Identify which cell holds the provided text, then report its (x, y) central coordinate. 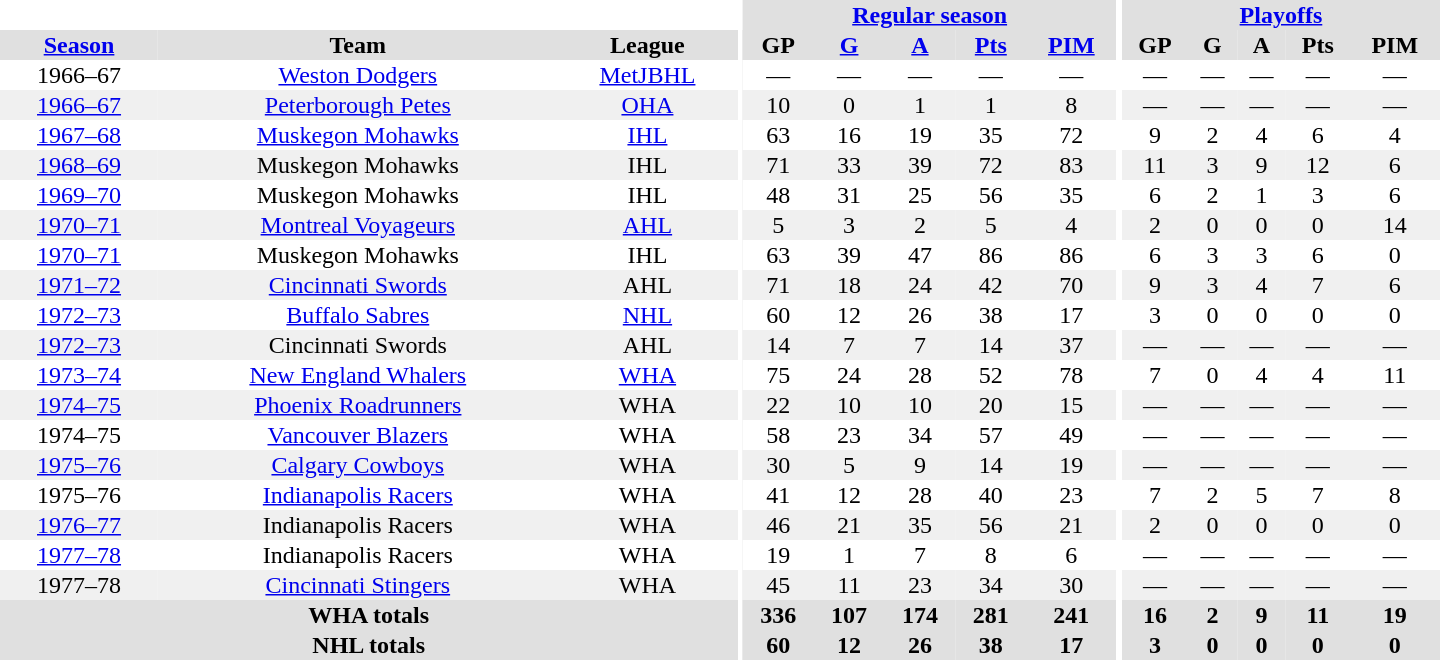
78 (1071, 375)
1976–77 (79, 525)
281 (990, 615)
OHA (648, 105)
1973–74 (79, 375)
22 (778, 405)
70 (1071, 285)
25 (920, 195)
Calgary Cowboys (358, 465)
15 (1071, 405)
107 (850, 615)
241 (1071, 615)
58 (778, 435)
46 (778, 525)
47 (920, 255)
Montreal Voyageurs (358, 225)
Vancouver Blazers (358, 435)
League (648, 45)
Team (358, 45)
NHL (648, 315)
31 (850, 195)
174 (920, 615)
WHA totals (368, 615)
Playoffs (1281, 15)
20 (990, 405)
336 (778, 615)
75 (778, 375)
1969–70 (79, 195)
37 (1071, 345)
1971–72 (79, 285)
52 (990, 375)
42 (990, 285)
Cincinnati Stingers (358, 585)
57 (990, 435)
MetJBHL (648, 75)
NHL totals (368, 645)
48 (778, 195)
Phoenix Roadrunners (358, 405)
49 (1071, 435)
41 (778, 495)
1967–68 (79, 135)
Weston Dodgers (358, 75)
45 (778, 585)
Regular season (930, 15)
Season (79, 45)
New England Whalers (358, 375)
Buffalo Sabres (358, 315)
1968–69 (79, 165)
33 (850, 165)
Peterborough Petes (358, 105)
40 (990, 495)
18 (850, 285)
83 (1071, 165)
